Detect which cell encompasses the target text, then output its [X, Y] center coordinate. 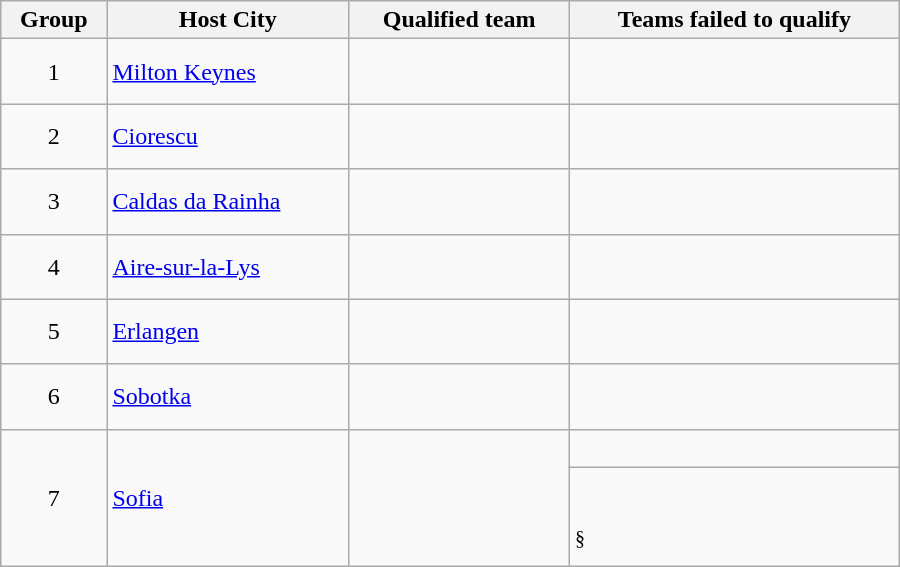
Ciorescu [228, 136]
Host City [228, 20]
Group [54, 20]
Erlangen [228, 332]
Sobotka [228, 396]
5 [54, 332]
4 [54, 266]
3 [54, 202]
Caldas da Rainha [228, 202]
Sofia [228, 498]
Aire-sur-la-Lys [228, 266]
6 [54, 396]
Milton Keynes [228, 72]
Teams failed to qualify [735, 20]
§ [735, 516]
Qualified team [460, 20]
7 [54, 498]
1 [54, 72]
2 [54, 136]
